Determine the [x, y] coordinate at the center of the cell enclosing the given text.  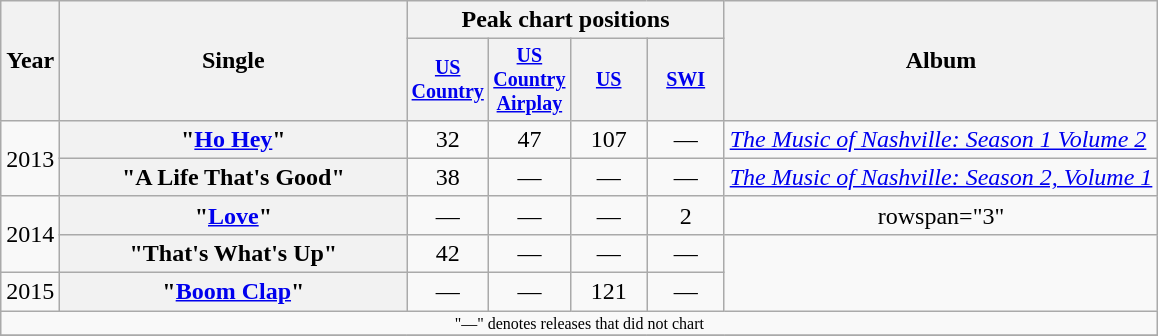
"Ho Hey" [234, 139]
"—" denotes releases that did not chart [580, 323]
"Love" [234, 215]
42 [448, 253]
"Boom Clap" [234, 292]
US [608, 80]
US Country [448, 80]
2013 [30, 158]
Year [30, 61]
Single [234, 61]
2015 [30, 292]
2014 [30, 234]
107 [608, 139]
The Music of Nashville: Season 1 Volume 2 [941, 139]
SWI [686, 80]
rowspan="3" [941, 215]
121 [608, 292]
The Music of Nashville: Season 2, Volume 1 [941, 177]
32 [448, 139]
"That's What's Up" [234, 253]
US Country Airplay [530, 80]
Peak chart positions [566, 20]
2 [686, 215]
47 [530, 139]
"A Life That's Good" [234, 177]
Album [941, 61]
38 [448, 177]
